Return (x, y) of the center of cell containing provided text 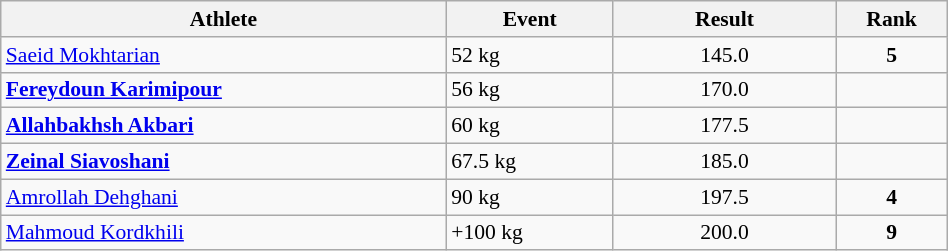
Saeid Mokhtarian (224, 55)
Athlete (224, 19)
Fereydoun Karimipour (224, 90)
Mahmoud Kordkhili (224, 233)
52 kg (530, 55)
Allahbakhsh Akbari (224, 126)
60 kg (530, 126)
+100 kg (530, 233)
Result (724, 19)
56 kg (530, 90)
185.0 (724, 162)
177.5 (724, 126)
Zeinal Siavoshani (224, 162)
90 kg (530, 197)
170.0 (724, 90)
5 (892, 55)
4 (892, 197)
Rank (892, 19)
9 (892, 233)
197.5 (724, 197)
Event (530, 19)
200.0 (724, 233)
145.0 (724, 55)
Amrollah Dehghani (224, 197)
67.5 kg (530, 162)
